Extract the [x, y] coordinate from the center of the cell holding the provided text.  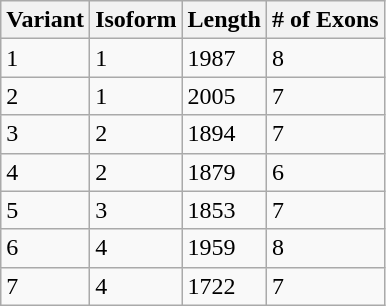
1959 [224, 248]
Length [224, 20]
# of Exons [325, 20]
1853 [224, 210]
Variant [46, 20]
1722 [224, 286]
1879 [224, 172]
1987 [224, 58]
1894 [224, 134]
Isoform [136, 20]
2005 [224, 96]
5 [46, 210]
